For the text-containing cell, return its midpoint in [x, y] coordinate format. 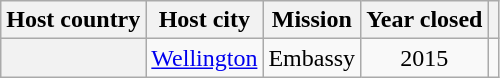
Mission [312, 20]
Wellington [204, 58]
Host country [74, 20]
Year closed [424, 20]
2015 [424, 58]
Host city [204, 20]
Embassy [312, 58]
